Extract the (x, y) coordinate from the center of the cell holding the provided text.  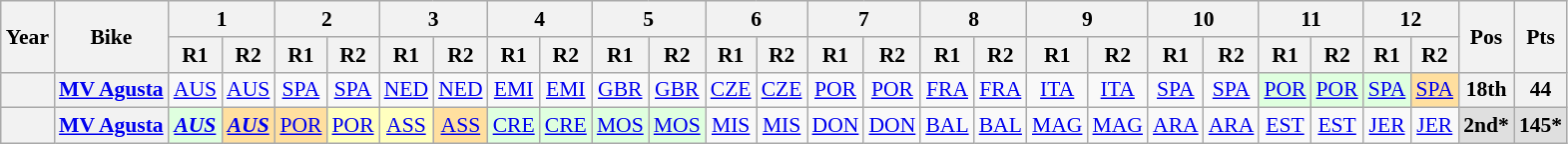
10 (1204, 19)
5 (649, 19)
Pts (1541, 36)
12 (1411, 19)
Bike (112, 36)
2nd* (1486, 126)
6 (757, 19)
2 (326, 19)
1 (222, 19)
18th (1486, 90)
Pos (1486, 36)
3 (433, 19)
7 (864, 19)
145* (1541, 126)
8 (974, 19)
4 (540, 19)
9 (1088, 19)
44 (1541, 90)
11 (1310, 19)
Year (28, 36)
